Search for the cell housing the specified text and yield its (x, y) center coordinate. 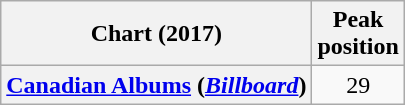
Canadian Albums (Billboard) (156, 85)
Peakposition (358, 34)
29 (358, 85)
Chart (2017) (156, 34)
